Find where the given text appears and provide that cell's center as [x, y] coordinate. 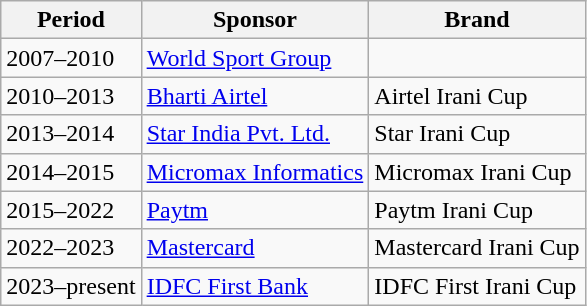
Paytm [255, 210]
Mastercard [255, 248]
2014–2015 [71, 172]
Airtel Irani Cup [477, 96]
2013–2014 [71, 134]
2015–2022 [71, 210]
Period [71, 20]
Bharti Airtel [255, 96]
IDFC First Bank [255, 286]
2023–present [71, 286]
Mastercard Irani Cup [477, 248]
Sponsor [255, 20]
Brand [477, 20]
2007–2010 [71, 58]
Star Irani Cup [477, 134]
2022–2023 [71, 248]
World Sport Group [255, 58]
2010–2013 [71, 96]
Micromax Irani Cup [477, 172]
Star India Pvt. Ltd. [255, 134]
IDFC First Irani Cup [477, 286]
Micromax Informatics [255, 172]
Paytm Irani Cup [477, 210]
